Return [x, y] of the center of cell containing provided text 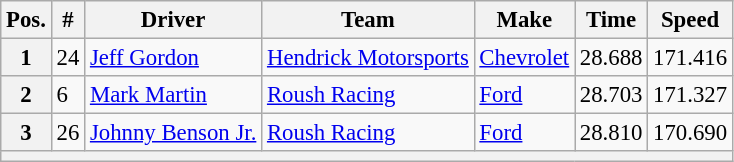
Team [368, 20]
6 [68, 95]
171.416 [690, 58]
# [68, 20]
Make [524, 20]
170.690 [690, 133]
28.703 [610, 95]
Time [610, 20]
Pos. [26, 20]
28.810 [610, 133]
Chevrolet [524, 58]
Mark Martin [174, 95]
28.688 [610, 58]
1 [26, 58]
3 [26, 133]
24 [68, 58]
26 [68, 133]
Speed [690, 20]
Jeff Gordon [174, 58]
171.327 [690, 95]
Hendrick Motorsports [368, 58]
Driver [174, 20]
2 [26, 95]
Johnny Benson Jr. [174, 133]
